Scan for the cell matching the given text and deliver its (X, Y) coordinate at center. 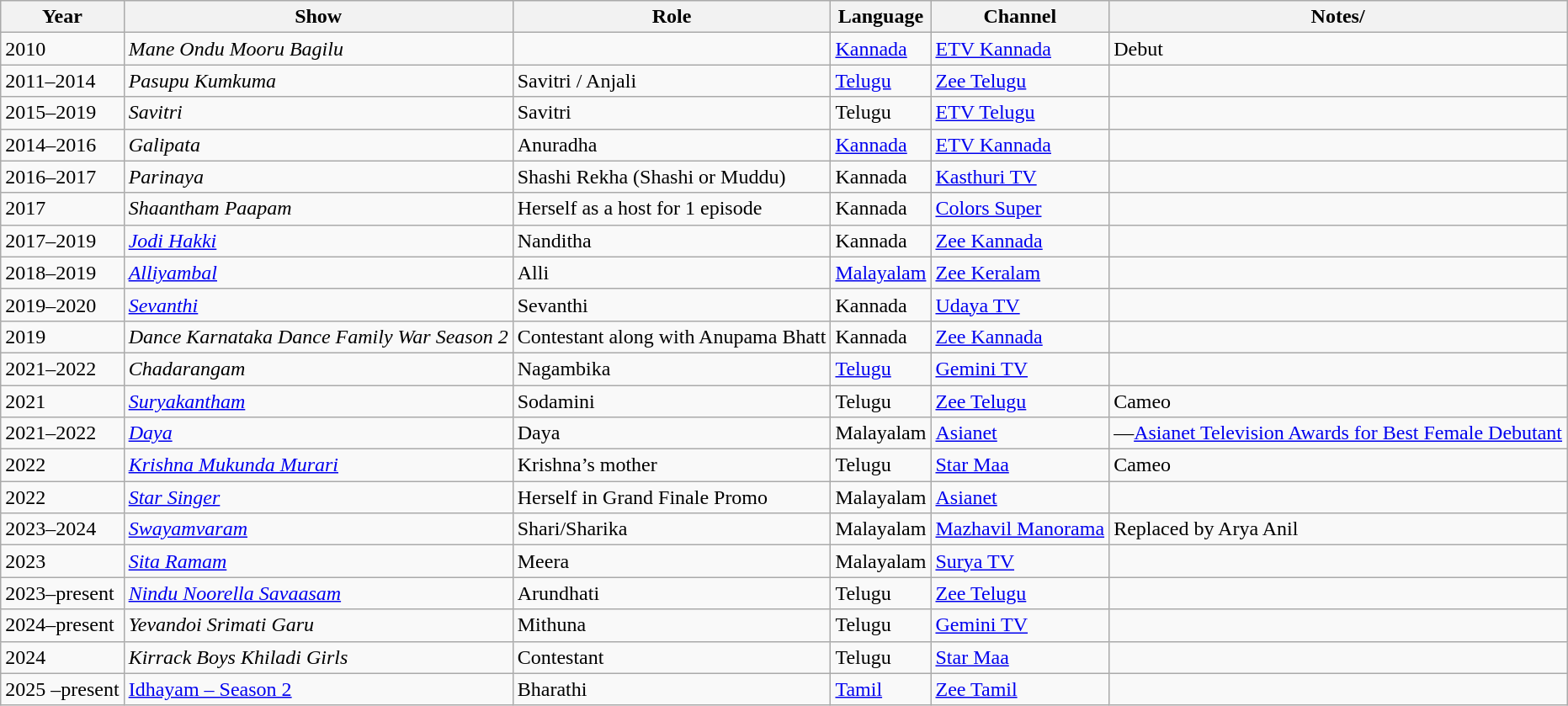
Replaced by Arya Anil (1338, 529)
2018–2019 (62, 273)
Show (318, 17)
Surya TV (1020, 561)
Krishna’s mother (672, 465)
Dance Karnataka Dance Family War Season 2 (318, 337)
Herself as a host for 1 episode (672, 209)
Mithuna (672, 625)
ETV Telugu (1020, 113)
Savitri / Anjali (672, 81)
Contestant along with Anupama Bhatt (672, 337)
Yevandoi Srimati Garu (318, 625)
Galipata (318, 145)
Star Singer (318, 497)
Sita Ramam (318, 561)
2010 (62, 49)
2016–2017 (62, 177)
—Asianet Television Awards for Best Female Debutant (1338, 433)
Zee Tamil (1020, 689)
Arundhati (672, 593)
Tamil (880, 689)
Idhayam – Season 2 (318, 689)
Mane Ondu Mooru Bagilu (318, 49)
Debut (1338, 49)
Notes/ (1338, 17)
Jodi Hakki (318, 241)
2019–2020 (62, 305)
Shari/Sharika (672, 529)
2019 (62, 337)
2014–2016 (62, 145)
Herself in Grand Finale Promo (672, 497)
Sodamini (672, 401)
Meera (672, 561)
Zee Keralam (1020, 273)
Nagambika (672, 369)
2024 (62, 657)
Language (880, 17)
2024–present (62, 625)
Shashi Rekha (Shashi or Muddu) (672, 177)
Bharathi (672, 689)
Role (672, 17)
Shaantham Paapam (318, 209)
2023–present (62, 593)
Nanditha (672, 241)
2011–2014 (62, 81)
Year (62, 17)
Pasupu Kumkuma (318, 81)
Alli (672, 273)
Chadarangam (318, 369)
2015–2019 (62, 113)
Colors Super (1020, 209)
Contestant (672, 657)
2023–2024 (62, 529)
2021 (62, 401)
Udaya TV (1020, 305)
Swayamvaram (318, 529)
Kasthuri TV (1020, 177)
Suryakantham (318, 401)
Channel (1020, 17)
Anuradha (672, 145)
2025 –present (62, 689)
Kirrack Boys Khiladi Girls (318, 657)
Parinaya (318, 177)
2017 (62, 209)
Mazhavil Manorama (1020, 529)
Krishna Mukunda Murari (318, 465)
Nindu Noorella Savaasam (318, 593)
2017–2019 (62, 241)
2023 (62, 561)
Alliyambal (318, 273)
